Provide the [X, Y] coordinate of the cell's center where the given text is located.  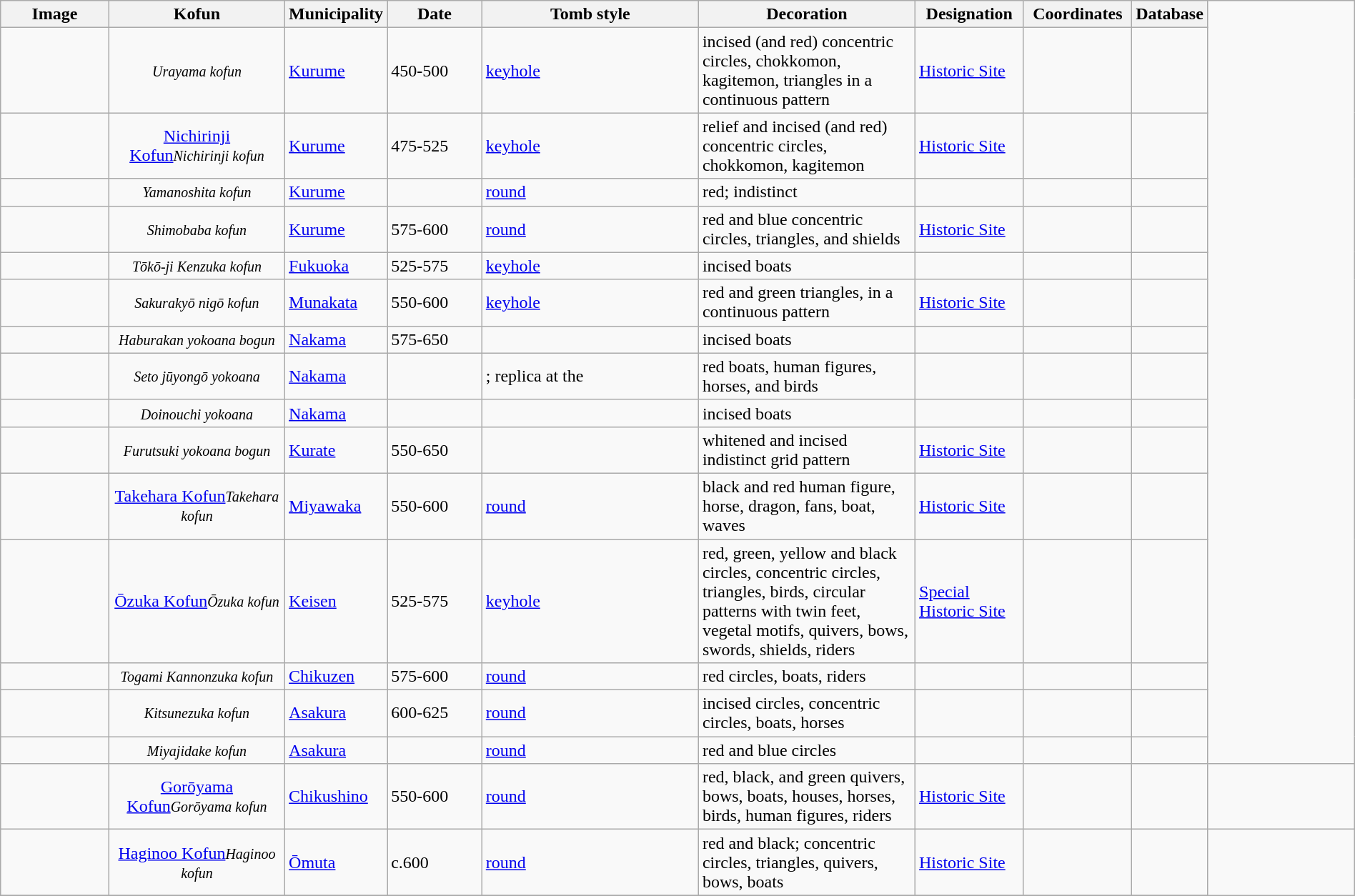
Image [55, 14]
; replica at the [590, 376]
Kofun [197, 14]
Kitsunezuka kofun [197, 713]
Nichirinji KofunNichirinji kofun [197, 146]
red, black, and green quivers, bows, boats, houses, horses, birds, human figures, riders [806, 797]
red and blue circles [806, 750]
Miyajidake kofun [197, 750]
Miyawaka [336, 506]
Designation [970, 14]
Ōzuka KofunŌzuka kofun [197, 600]
Chikushino [336, 797]
incised circles, concentric circles, boats, horses [806, 713]
Tomb style [590, 14]
475-525 [435, 146]
incised (and red) concentric circles, chokkomon, kagitemon, triangles in a continuous pattern [806, 70]
Urayama kofun [197, 70]
Togami Kannonzuka kofun [197, 677]
Takehara KofunTakehara kofun [197, 506]
Munakata [336, 303]
Kurate [336, 450]
Date [435, 14]
red and green triangles, in a continuous pattern [806, 303]
Coordinates [1078, 14]
Special Historic Site [970, 600]
Seto jūyongō yokoana [197, 376]
Chikuzen [336, 677]
Database [1170, 14]
Keisen [336, 600]
red and blue concentric circles, triangles, and shields [806, 229]
Furutsuki yokoana bogun [197, 450]
Municipality [336, 14]
450-500 [435, 70]
relief and incised (and red) concentric circles, chokkomon, kagitemon [806, 146]
Haginoo KofunHaginoo kofun [197, 862]
red boats, human figures, horses, and birds [806, 376]
Shimobaba kofun [197, 229]
Doinouchi yokoana [197, 413]
red circles, boats, riders [806, 677]
575-650 [435, 339]
550-650 [435, 450]
600-625 [435, 713]
Tōkō-ji Kenzuka kofun [197, 266]
Haburakan yokoana bogun [197, 339]
Decoration [806, 14]
black and red human figure, horse, dragon, fans, boat, waves [806, 506]
whitened and incised indistinct grid pattern [806, 450]
Gorōyama KofunGorōyama kofun [197, 797]
Fukuoka [336, 266]
Ōmuta [336, 862]
red; indistinct [806, 192]
Yamanoshita kofun [197, 192]
red and black; concentric circles, triangles, quivers, bows, boats [806, 862]
c.600 [435, 862]
Sakurakyō nigō kofun [197, 303]
